Identify which cell holds the provided text, then report its [X, Y] central coordinate. 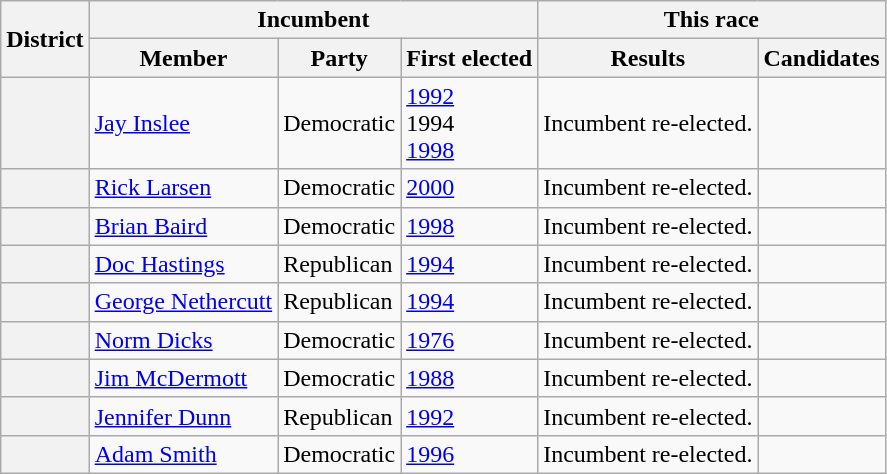
Results [648, 58]
Jay Inslee [184, 123]
1998 [470, 226]
Incumbent [314, 20]
First elected [470, 58]
Member [184, 58]
Candidates [822, 58]
District [45, 39]
1988 [470, 378]
Jim McDermott [184, 378]
George Nethercutt [184, 302]
Doc Hastings [184, 264]
1992 [470, 416]
Rick Larsen [184, 188]
Norm Dicks [184, 340]
Jennifer Dunn [184, 416]
Party [340, 58]
1996 [470, 454]
Adam Smith [184, 454]
2000 [470, 188]
19921994 1998 [470, 123]
This race [712, 20]
Brian Baird [184, 226]
1976 [470, 340]
